Return the [x, y] coordinate for the center point of the cell that contains the specified text.  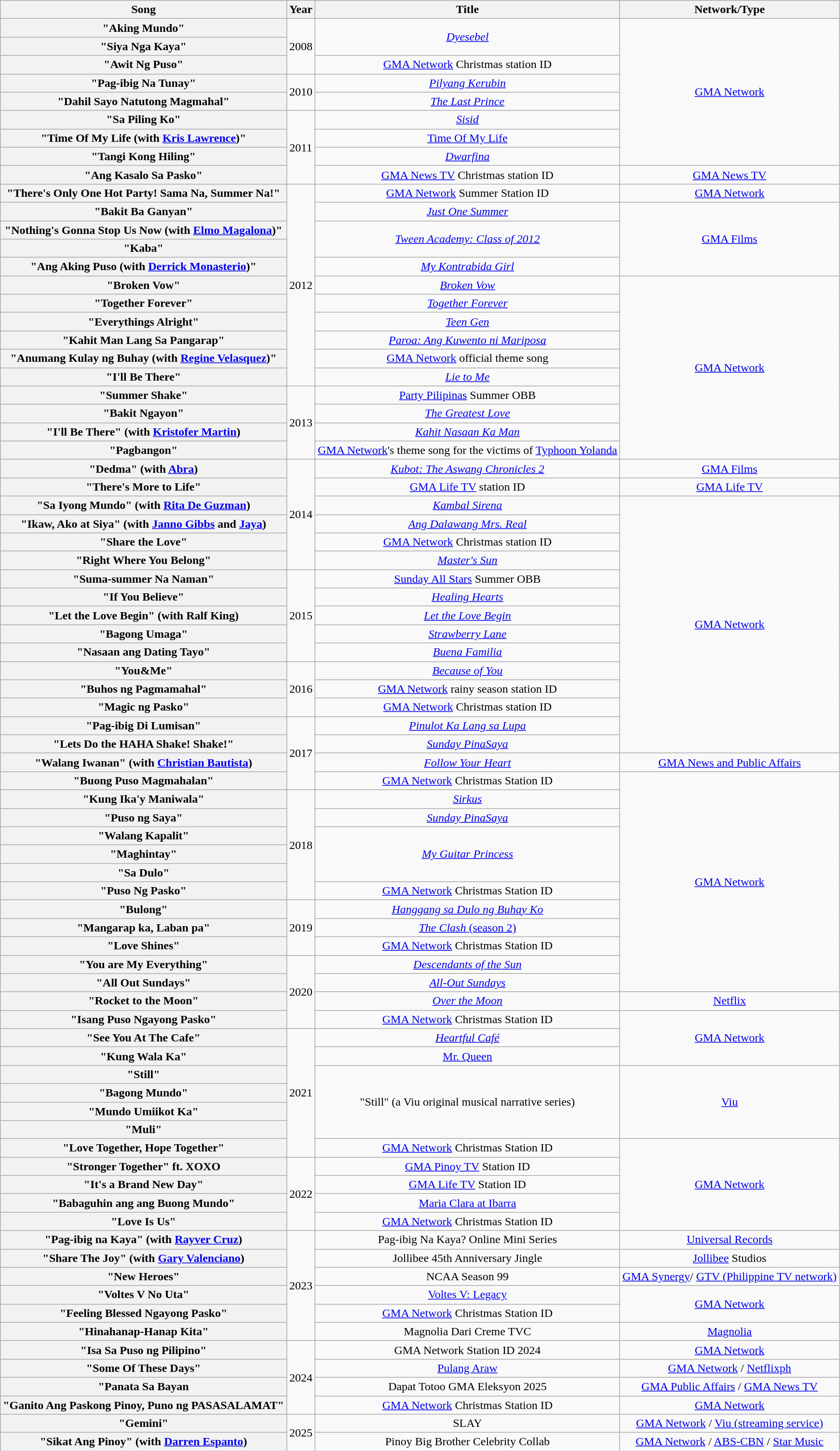
GMA Network Station ID 2024 [467, 1350]
SLAY [467, 1424]
"Lets Do the HAHA Shake! Shake!" [144, 744]
2017 [301, 753]
"Puso Ng Pasko" [144, 891]
GMA Pinoy TV Station ID [467, 1166]
"Broken Vow" [144, 285]
"Stronger Together" ft. XOXO [144, 1166]
GMA News TV Christmas station ID [467, 175]
2025 [301, 1433]
GMA Network / ABS-CBN / Star Music [729, 1442]
"Kung Ika'y Maniwala" [144, 799]
GMA Network rainy season station ID [467, 689]
The Clash (season 2) [467, 928]
Together Forever [467, 303]
"Bagong Mundo" [144, 1093]
My Kontrabida Girl [467, 267]
"All Out Sundays" [144, 983]
"Bakit Ngayon" [144, 413]
"Still" (a Viu original musical narrative series) [467, 1102]
"Feeling Blessed Ngayong Pasko" [144, 1313]
2010 [301, 92]
Kubot: The Aswang Chronicles 2 [467, 468]
GMA News and Public Affairs [729, 762]
Magnolia Dari Creme TVC [467, 1331]
"Ang Aking Puso (with Derrick Monasterio)" [144, 267]
Dyesebel [467, 37]
"Love Shines" [144, 946]
Lie to Me [467, 377]
Over the Moon [467, 1001]
2020 [301, 992]
Because of You [467, 671]
2021 [301, 1093]
"Love Together, Hope Together" [144, 1148]
"You&Me" [144, 671]
Song [144, 10]
GMA Network / Viu (streaming service) [729, 1424]
GMA Public Affairs / GMA News TV [729, 1386]
"Gemini" [144, 1424]
"See You At The Cafe" [144, 1038]
GMA News TV [729, 175]
Dapat Totoo GMA Eleksyon 2025 [467, 1386]
"Walang Iwanan" (with Christian Bautista) [144, 762]
"Ganito Ang Paskong Pinoy, Puno ng PASASALAMAT" [144, 1405]
"Summer Shake" [144, 395]
Sisid [467, 120]
2015 [301, 616]
Time Of My Life [467, 138]
GMA Network Summer Station ID [467, 193]
Just One Summer [467, 211]
2008 [301, 46]
"Pag-ibig Na Tunay" [144, 83]
"Bulong" [144, 909]
"Tangi Kong Hiling" [144, 156]
"There's Only One Hot Party! Sama Na, Summer Na!" [144, 193]
Kahit Nasaan Ka Man [467, 432]
"Kung Wala Ka" [144, 1056]
"Magic ng Pasko" [144, 707]
GMA Life TV station ID [467, 487]
"Pag-ibig Di Lumisan" [144, 725]
"Anumang Kulay ng Buhay (with Regine Velasquez)" [144, 358]
"Some Of These Days" [144, 1368]
"Ikaw, Ako at Siya" (with Janno Gibbs and Jaya) [144, 523]
GMA Synergy/ GTV (Philippine TV network) [729, 1276]
2016 [301, 689]
2018 [301, 845]
Healing Hearts [467, 597]
Let the Love Begin [467, 616]
"Aking Mundo" [144, 28]
Ang Dalawang Mrs. Real [467, 523]
Pinulot Ka Lang sa Lupa [467, 725]
"If You Believe" [144, 597]
GMA Network's theme song for the victims of Typhoon Yolanda [467, 450]
"Right Where You Belong" [144, 561]
Dwarfina [467, 156]
Paroa: Ang Kuwento ni Mariposa [467, 340]
2013 [301, 423]
Network/Type [729, 10]
"Nothing's Gonna Stop Us Now (with Elmo Magalona)" [144, 230]
"Maghintay" [144, 854]
"Time Of My Life (with Kris Lawrence)" [144, 138]
"Let the Love Begin" (with Ralf King) [144, 616]
"I'll Be There" (with Kristofer Martin) [144, 432]
"Kaba" [144, 248]
"Panata Sa Bayan [144, 1386]
All-Out Sundays [467, 983]
"Puso ng Saya" [144, 818]
"Isa Sa Puso ng Pilipino" [144, 1350]
Strawberry Lane [467, 634]
My Guitar Princess [467, 854]
"Share the Love" [144, 542]
Mr. Queen [467, 1056]
2022 [301, 1194]
"Bagong Umaga" [144, 634]
Tween Academy: Class of 2012 [467, 239]
"Walang Kapalit" [144, 836]
Hanggang sa Dulo ng Buhay Ko [467, 909]
"Share The Joy" (with Gary Valenciano) [144, 1258]
2024 [301, 1377]
Pinoy Big Brother Celebrity Collab [467, 1442]
Master's Sun [467, 561]
Party Pilipinas Summer OBB [467, 395]
"It's a Brand New Day" [144, 1185]
"Suma-summer Na Naman" [144, 579]
Pilyang Kerubin [467, 83]
GMA Life TV [729, 487]
"Isang Puso Ngayong Pasko" [144, 1019]
Magnolia [729, 1331]
"Sikat Ang Pinoy" (with Darren Espanto) [144, 1442]
"Ang Kasalo Sa Pasko" [144, 175]
Viu [729, 1102]
GMA Network official theme song [467, 358]
GMA Life TV Station ID [467, 1185]
"Voltes V No Uta" [144, 1295]
"Bakit Ba Ganyan" [144, 211]
"Sa Iyong Mundo" (with Rita De Guzman) [144, 505]
"Together Forever" [144, 303]
Kambal Sirena [467, 505]
Sirkus [467, 799]
"Buhos ng Pagmamahal" [144, 689]
Heartful Café [467, 1038]
"Hinahanap-Hanap Kita" [144, 1331]
"There's More to Life" [144, 487]
"Love Is Us" [144, 1221]
Year [301, 10]
Descendants of the Sun [467, 964]
"Everythings Alright" [144, 322]
"Still" [144, 1074]
2011 [301, 147]
"Dedma" (with Abra) [144, 468]
2023 [301, 1286]
"Mundo Umiikot Ka" [144, 1111]
"Rocket to the Moon" [144, 1001]
Netflix [729, 1001]
Pag-ibig Na Kaya? Online Mini Series [467, 1240]
The Last Prince [467, 101]
"Pag-ibig na Kaya" (with Rayver Cruz) [144, 1240]
Broken Vow [467, 285]
"Pagbangon" [144, 450]
"Awit Ng Puso" [144, 65]
Voltes V: Legacy [467, 1295]
"Babaguhin ang ang Buong Mundo" [144, 1203]
"Nasaan ang Dating Tayo" [144, 652]
"Buong Puso Magmahalan" [144, 780]
Follow Your Heart [467, 762]
2014 [301, 514]
The Greatest Love [467, 413]
2019 [301, 928]
Buena Familia [467, 652]
"Muli" [144, 1130]
Jollibee 45th Anniversary Jingle [467, 1258]
Maria Clara at Ibarra [467, 1203]
Universal Records [729, 1240]
NCAA Season 99 [467, 1276]
"Sa Piling Ko" [144, 120]
Teen Gen [467, 322]
Sunday All Stars Summer OBB [467, 579]
"Mangarap ka, Laban pa" [144, 928]
Jollibee Studios [729, 1258]
"New Heroes" [144, 1276]
2012 [301, 285]
"Dahil Sayo Natutong Magmahal" [144, 101]
"Kahit Man Lang Sa Pangarap" [144, 340]
"Sa Dulo" [144, 873]
Title [467, 10]
Pulang Araw [467, 1368]
"I'll Be There" [144, 377]
"You are My Everything" [144, 964]
GMA Network / Netflixph [729, 1368]
"Siya Nga Kaya" [144, 46]
